Return the (x, y) coordinate for the center point of the cell that contains the specified text.  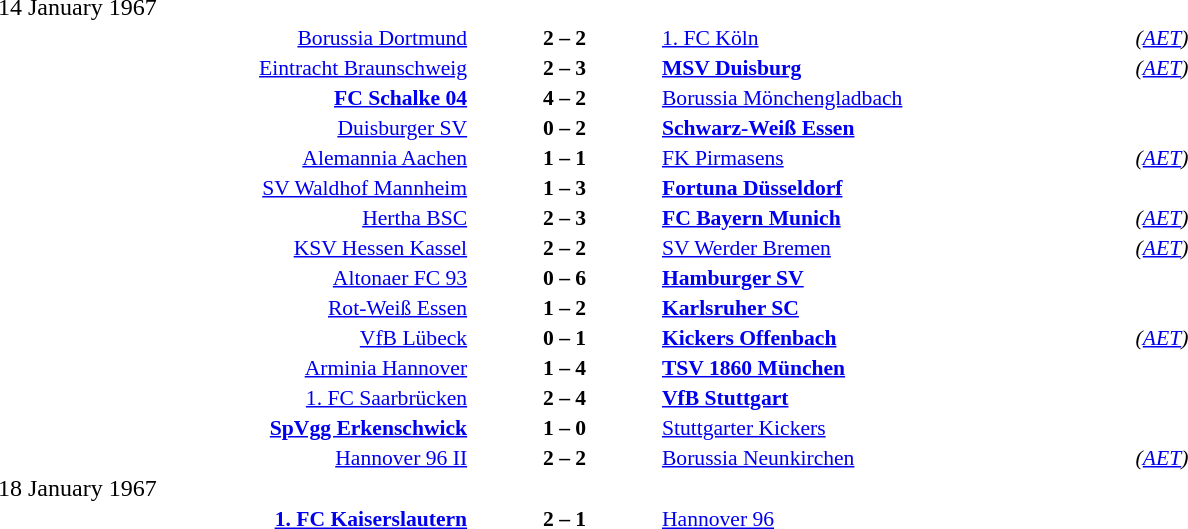
Kickers Offenbach (896, 338)
VfB Stuttgart (896, 398)
FC Bayern Munich (896, 218)
1. FC Köln (896, 38)
1 – 1 (564, 158)
0 – 6 (564, 278)
Schwarz-Weiß Essen (896, 128)
1 – 3 (564, 188)
Karlsruher SC (896, 308)
Borussia Neunkirchen (896, 458)
Hamburger SV (896, 278)
SV Werder Bremen (896, 248)
2 – 4 (564, 398)
FK Pirmasens (896, 158)
Borussia Mönchengladbach (896, 98)
MSV Duisburg (896, 68)
0 – 2 (564, 128)
1 – 0 (564, 428)
4 – 2 (564, 98)
TSV 1860 München (896, 368)
Fortuna Düsseldorf (896, 188)
Stuttgarter Kickers (896, 428)
1 – 4 (564, 368)
0 – 1 (564, 338)
1 – 2 (564, 308)
